From the cell containing the given text, extract its center point as (x, y) coordinate. 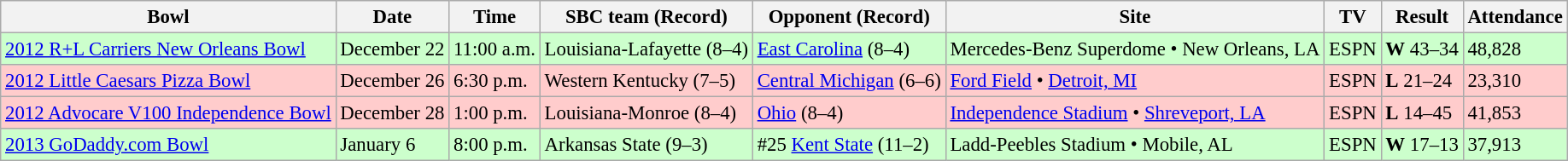
Ohio (8–4) (849, 113)
Bowl (168, 17)
Central Michigan (6–6) (849, 81)
6:30 p.m. (495, 81)
December 28 (393, 113)
Date (393, 17)
December 22 (393, 49)
2013 GoDaddy.com Bowl (168, 145)
W 17–13 (1422, 145)
Site (1135, 17)
TV (1353, 17)
Result (1422, 17)
23,310 (1515, 81)
W 43–34 (1422, 49)
Louisiana-Monroe (8–4) (646, 113)
East Carolina (8–4) (849, 49)
Mercedes-Benz Superdome • New Orleans, LA (1135, 49)
37,913 (1515, 145)
December 26 (393, 81)
Arkansas State (9–3) (646, 145)
Independence Stadium • Shreveport, LA (1135, 113)
Ladd-Peebles Stadium • Mobile, AL (1135, 145)
Ford Field • Detroit, MI (1135, 81)
L 21–24 (1422, 81)
Attendance (1515, 17)
2012 R+L Carriers New Orleans Bowl (168, 49)
48,828 (1515, 49)
January 6 (393, 145)
Western Kentucky (7–5) (646, 81)
11:00 a.m. (495, 49)
Time (495, 17)
Opponent (Record) (849, 17)
1:00 p.m. (495, 113)
8:00 p.m. (495, 145)
Louisiana-Lafayette (8–4) (646, 49)
#25 Kent State (11–2) (849, 145)
41,853 (1515, 113)
L 14–45 (1422, 113)
2012 Little Caesars Pizza Bowl (168, 81)
2012 Advocare V100 Independence Bowl (168, 113)
SBC team (Record) (646, 17)
